Find where the given text appears and provide that cell's center as (X, Y) coordinate. 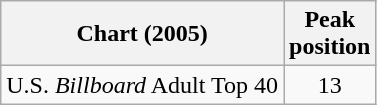
U.S. Billboard Adult Top 40 (142, 85)
13 (330, 85)
Chart (2005) (142, 34)
Peakposition (330, 34)
